Extract the (x, y) coordinate from the center of the cell holding the provided text.  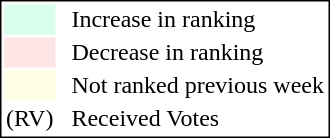
Decrease in ranking (198, 53)
Not ranked previous week (198, 85)
(RV) (29, 119)
Increase in ranking (198, 19)
Received Votes (198, 119)
